Determine the [X, Y] coordinate at the center of the cell enclosing the given text.  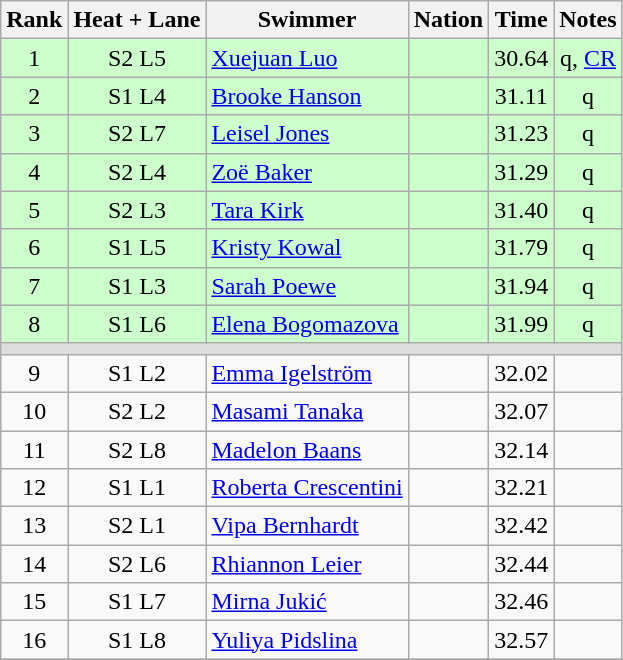
Swimmer [307, 20]
16 [34, 640]
Vipa Bernhardt [307, 526]
14 [34, 564]
S1 L4 [137, 96]
32.57 [522, 640]
Yuliya Pidslina [307, 640]
32.46 [522, 602]
S2 L2 [137, 411]
S2 L3 [137, 210]
S2 L7 [137, 134]
9 [34, 373]
Heat + Lane [137, 20]
Rhiannon Leier [307, 564]
S1 L1 [137, 488]
Kristy Kowal [307, 248]
31.94 [522, 286]
12 [34, 488]
11 [34, 449]
Masami Tanaka [307, 411]
Zoë Baker [307, 172]
Emma Igelström [307, 373]
31.99 [522, 324]
1 [34, 58]
S1 L8 [137, 640]
Elena Bogomazova [307, 324]
S2 L5 [137, 58]
S1 L5 [137, 248]
S1 L3 [137, 286]
S1 L2 [137, 373]
Time [522, 20]
Tara Kirk [307, 210]
Madelon Baans [307, 449]
32.14 [522, 449]
32.21 [522, 488]
32.07 [522, 411]
q, CR [588, 58]
31.40 [522, 210]
Mirna Jukić [307, 602]
S2 L1 [137, 526]
31.79 [522, 248]
6 [34, 248]
Roberta Crescentini [307, 488]
30.64 [522, 58]
32.02 [522, 373]
S2 L8 [137, 449]
2 [34, 96]
3 [34, 134]
Sarah Poewe [307, 286]
15 [34, 602]
7 [34, 286]
31.11 [522, 96]
10 [34, 411]
Xuejuan Luo [307, 58]
Notes [588, 20]
31.23 [522, 134]
4 [34, 172]
S1 L6 [137, 324]
32.44 [522, 564]
Brooke Hanson [307, 96]
5 [34, 210]
Leisel Jones [307, 134]
Rank [34, 20]
8 [34, 324]
Nation [448, 20]
S2 L6 [137, 564]
S2 L4 [137, 172]
13 [34, 526]
32.42 [522, 526]
31.29 [522, 172]
S1 L7 [137, 602]
